Determine the [X, Y] coordinate at the center of the cell enclosing the given text.  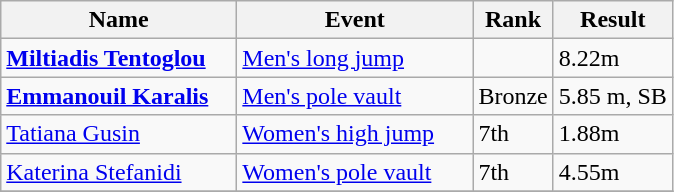
Rank [513, 20]
Bronze [513, 96]
Katerina Stefanidi [119, 172]
Women's high jump [355, 134]
Men's pole vault [355, 96]
Emmanouil Karalis [119, 96]
Tatiana Gusin [119, 134]
Miltiadis Tentoglou [119, 58]
Result [612, 20]
4.55m [612, 172]
1.88m [612, 134]
8.22m [612, 58]
Men's long jump [355, 58]
Event [355, 20]
5.85 m, SB [612, 96]
Name [119, 20]
Women's pole vault [355, 172]
